Extract the (x, y) coordinate from the center of the cell holding the provided text.  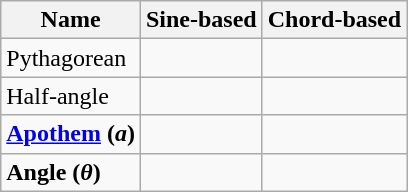
Pythagorean (71, 58)
Apothem (a) (71, 134)
Chord-based (334, 20)
Sine-based (201, 20)
Half-angle (71, 96)
Angle (θ) (71, 172)
Name (71, 20)
